Return (X, Y) of the center of cell containing provided text 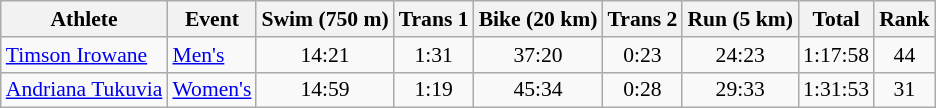
44 (904, 55)
0:28 (642, 90)
Event (212, 19)
1:19 (434, 90)
14:59 (324, 90)
1:31:53 (836, 90)
24:23 (740, 55)
Total (836, 19)
14:21 (324, 55)
1:31 (434, 55)
Bike (20 km) (538, 19)
Men's (212, 55)
Run (5 km) (740, 19)
31 (904, 90)
0:23 (642, 55)
Trans 1 (434, 19)
45:34 (538, 90)
Andriana Tukuvia (84, 90)
Athlete (84, 19)
37:20 (538, 55)
Rank (904, 19)
29:33 (740, 90)
Trans 2 (642, 19)
Swim (750 m) (324, 19)
Women's (212, 90)
Timson Irowane (84, 55)
1:17:58 (836, 55)
